Provide the [x, y] coordinate of the cell's center where the given text is located.  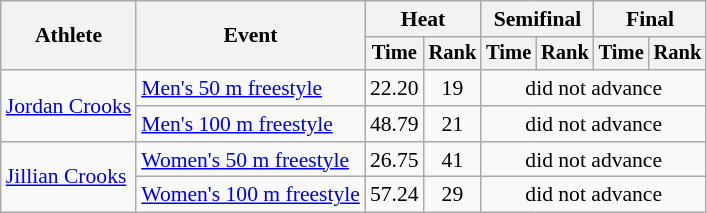
Heat [423, 19]
21 [453, 124]
Jordan Crooks [68, 106]
Event [250, 36]
Jillian Crooks [68, 178]
Women's 100 m freestyle [250, 195]
22.20 [394, 88]
41 [453, 160]
Men's 100 m freestyle [250, 124]
Semifinal [537, 19]
48.79 [394, 124]
Men's 50 m freestyle [250, 88]
Final [650, 19]
19 [453, 88]
Women's 50 m freestyle [250, 160]
29 [453, 195]
57.24 [394, 195]
Athlete [68, 36]
26.75 [394, 160]
